Locate the cell with the specified text and output its [X, Y] center coordinate. 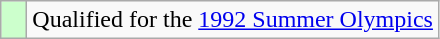
Qualified for the 1992 Summer Olympics [233, 20]
